Determine the (x, y) coordinate at the center of the cell enclosing the given text.  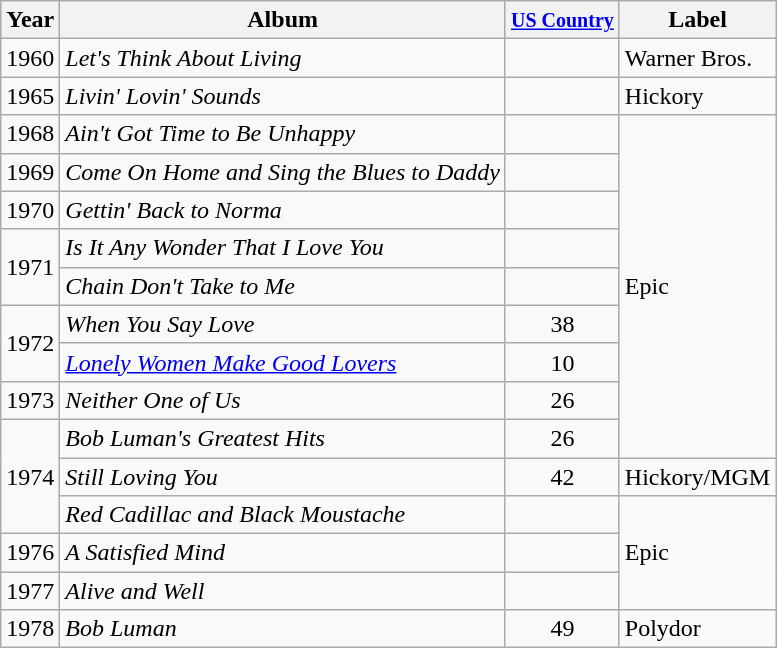
Hickory/MGM (697, 477)
Gettin' Back to Norma (283, 210)
Red Cadillac and Black Moustache (283, 515)
Year (30, 20)
1976 (30, 553)
1973 (30, 400)
Neither One of Us (283, 400)
Bob Luman (283, 629)
1970 (30, 210)
Hickory (697, 96)
1978 (30, 629)
10 (562, 362)
Album (283, 20)
US Country (562, 20)
Come On Home and Sing the Blues to Daddy (283, 172)
Bob Luman's Greatest Hits (283, 438)
1974 (30, 476)
A Satisfied Mind (283, 553)
Still Loving You (283, 477)
Alive and Well (283, 591)
1971 (30, 267)
38 (562, 324)
1968 (30, 134)
1960 (30, 58)
When You Say Love (283, 324)
Chain Don't Take to Me (283, 286)
1972 (30, 343)
Livin' Lovin' Sounds (283, 96)
Label (697, 20)
Let's Think About Living (283, 58)
Polydor (697, 629)
1969 (30, 172)
42 (562, 477)
Warner Bros. (697, 58)
Ain't Got Time to Be Unhappy (283, 134)
Lonely Women Make Good Lovers (283, 362)
1977 (30, 591)
1965 (30, 96)
Is It Any Wonder That I Love You (283, 248)
49 (562, 629)
